Output the [X, Y] coordinate of the center of the cell containing the given text.  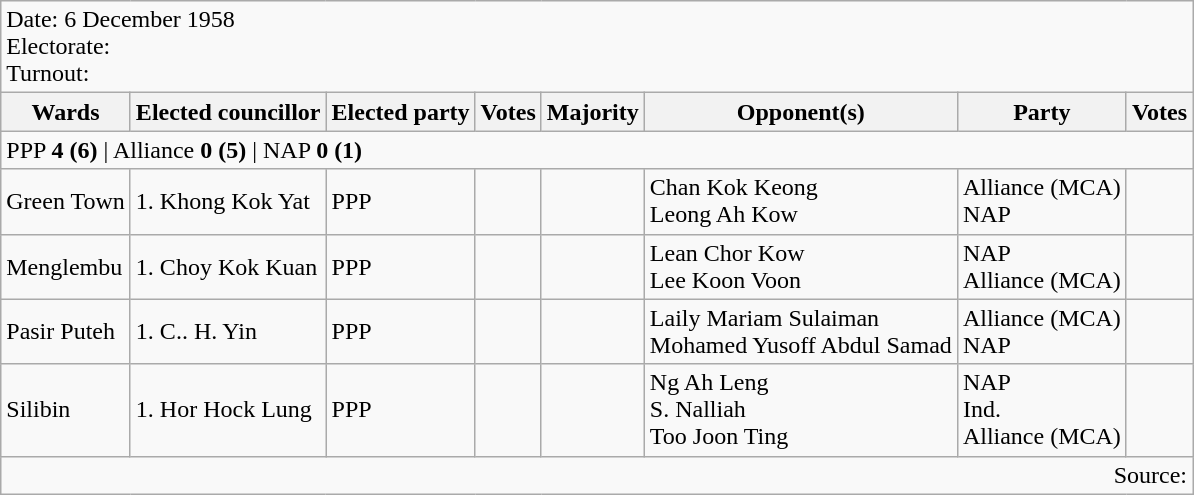
Laily Mariam SulaimanMohamed Yusoff Abdul Samad [800, 332]
1. C.. H. Yin [228, 332]
NAPAlliance (MCA) [1042, 266]
Source: [597, 475]
Opponent(s) [800, 112]
Majority [592, 112]
Elected councillor [228, 112]
Ng Ah LengS. NalliahToo Joon Ting [800, 410]
Wards [66, 112]
Lean Chor KowLee Koon Voon [800, 266]
Menglembu [66, 266]
Date: 6 December 1958Electorate: Turnout: [597, 47]
Green Town [66, 202]
PPP 4 (6) | Alliance 0 (5) | NAP 0 (1) [597, 150]
1. Hor Hock Lung [228, 410]
Party [1042, 112]
1. Khong Kok Yat [228, 202]
Chan Kok KeongLeong Ah Kow [800, 202]
NAPInd.Alliance (MCA) [1042, 410]
Pasir Puteh [66, 332]
1. Choy Kok Kuan [228, 266]
Elected party [400, 112]
Silibin [66, 410]
